Output the (X, Y) coordinate of the center of the cell containing the given text.  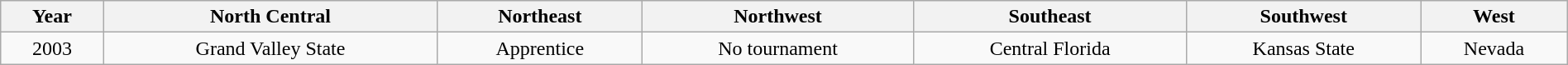
Grand Valley State (270, 48)
Year (52, 17)
Kansas State (1303, 48)
Apprentice (540, 48)
North Central (270, 17)
Southeast (1050, 17)
No tournament (778, 48)
West (1494, 17)
Central Florida (1050, 48)
Nevada (1494, 48)
Northeast (540, 17)
Southwest (1303, 17)
2003 (52, 48)
Northwest (778, 17)
